Identify which cell holds the provided text, then report its (X, Y) central coordinate. 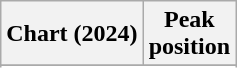
Peakposition (189, 34)
Chart (2024) (72, 34)
